Scan for the cell matching the given text and deliver its [x, y] coordinate at center. 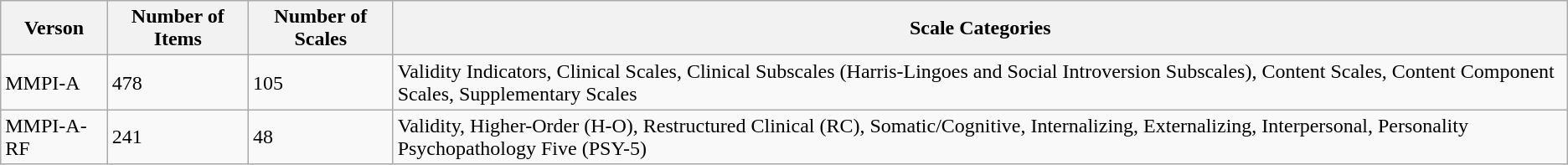
105 [320, 82]
Number of Items [178, 28]
Number of Scales [320, 28]
MMPI-A-RF [54, 137]
Verson [54, 28]
478 [178, 82]
48 [320, 137]
241 [178, 137]
Scale Categories [980, 28]
MMPI-A [54, 82]
